Return [x, y] of the center of cell containing provided text 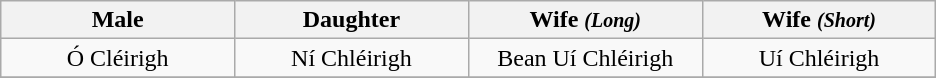
Daughter [352, 20]
Ó Cléirigh [118, 58]
Male [118, 20]
Wife (Long) [585, 20]
Uí Chléirigh [819, 58]
Ní Chléirigh [352, 58]
Bean Uí Chléirigh [585, 58]
Wife (Short) [819, 20]
